Identify which cell holds the provided text, then report its [X, Y] central coordinate. 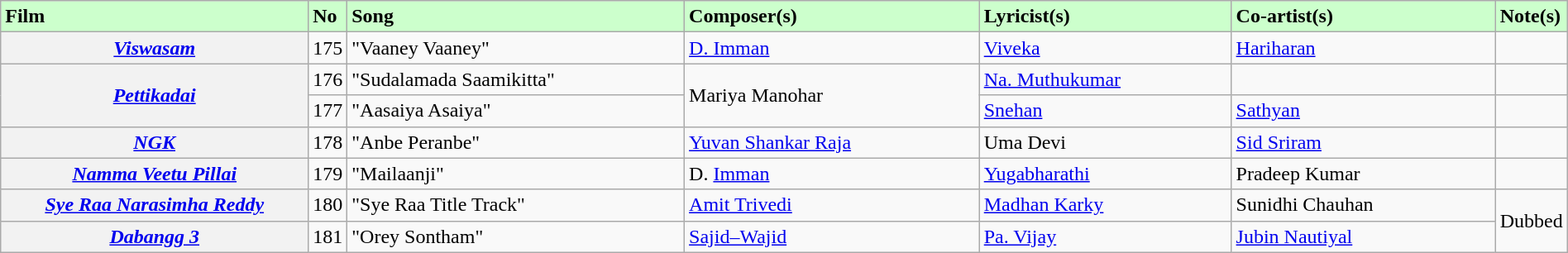
180 [327, 205]
177 [327, 111]
Dubbed [1532, 221]
Song [516, 17]
"Vaaney Vaaney" [516, 48]
Film [155, 17]
179 [327, 174]
Composer(s) [832, 17]
Snehan [1105, 111]
Hariharan [1363, 48]
Madhan Karky [1105, 205]
"Orey Sontham" [516, 236]
Pa. Vijay [1105, 236]
Note(s) [1532, 17]
Namma Veetu Pillai [155, 174]
176 [327, 79]
Co-artist(s) [1363, 17]
Sid Sriram [1363, 142]
Viveka [1105, 48]
"Aasaiya Asaiya" [516, 111]
"Sudalamada Saamikitta" [516, 79]
NGK [155, 142]
Yugabharathi [1105, 174]
"Anbe Peranbe" [516, 142]
Sunidhi Chauhan [1363, 205]
Pettikadai [155, 95]
"Sye Raa Title Track" [516, 205]
No [327, 17]
Sye Raa Narasimha Reddy [155, 205]
181 [327, 236]
Viswasam [155, 48]
Na. Muthukumar [1105, 79]
Lyricist(s) [1105, 17]
Jubin Nautiyal [1363, 236]
Dabangg 3 [155, 236]
Pradeep Kumar [1363, 174]
Sajid–Wajid [832, 236]
Amit Trivedi [832, 205]
Mariya Manohar [832, 95]
Yuvan Shankar Raja [832, 142]
"Mailaanji" [516, 174]
Sathyan [1363, 111]
Uma Devi [1105, 142]
175 [327, 48]
178 [327, 142]
